From the cell containing the given text, extract its center point as (x, y) coordinate. 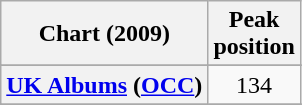
UK Albums (OCC) (104, 85)
Chart (2009) (104, 34)
134 (254, 85)
Peakposition (254, 34)
